Output the [x, y] coordinate of the center of the cell containing the given text.  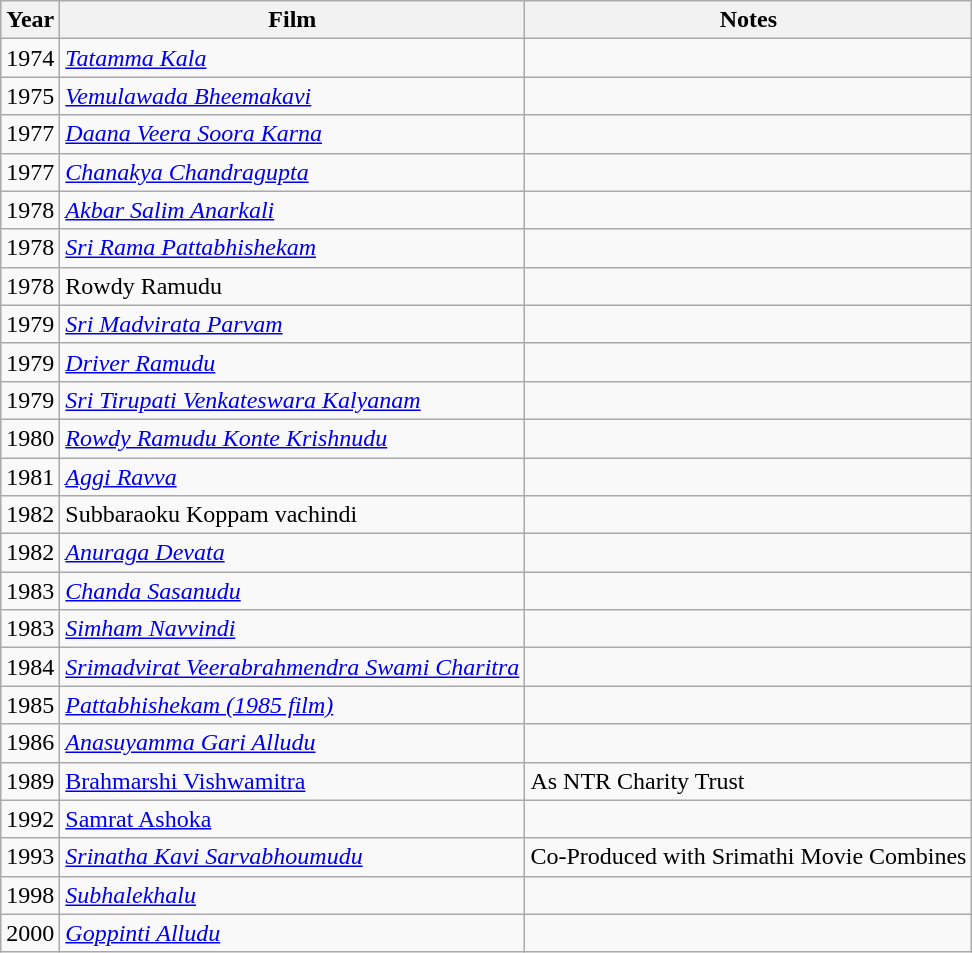
Samrat Ashoka [292, 819]
Subhalekhalu [292, 895]
Co-Produced with Srimathi Movie Combines [748, 857]
2000 [30, 933]
Brahmarshi Vishwamitra [292, 781]
Rowdy Ramudu [292, 286]
1980 [30, 438]
Notes [748, 20]
Pattabhishekam (1985 film) [292, 705]
Vemulawada Bheemakavi [292, 96]
Sri Tirupati Venkateswara Kalyanam [292, 400]
Daana Veera Soora Karna [292, 134]
1992 [30, 819]
Chanda Sasanudu [292, 591]
Akbar Salim Anarkali [292, 210]
1993 [30, 857]
Sri Madvirata Parvam [292, 324]
1975 [30, 96]
Srinatha Kavi Sarvabhoumudu [292, 857]
Anuraga Devata [292, 553]
Film [292, 20]
1984 [30, 667]
1998 [30, 895]
Chanakya Chandragupta [292, 172]
Simham Navvindi [292, 629]
Rowdy Ramudu Konte Krishnudu [292, 438]
Subbaraoku Koppam vachindi [292, 515]
Aggi Ravva [292, 477]
Srimadvirat Veerabrahmendra Swami Charitra [292, 667]
1989 [30, 781]
As NTR Charity Trust [748, 781]
1985 [30, 705]
Driver Ramudu [292, 362]
1986 [30, 743]
1981 [30, 477]
Anasuyamma Gari Alludu [292, 743]
Sri Rama Pattabhishekam [292, 248]
Tatamma Kala [292, 58]
Year [30, 20]
1974 [30, 58]
Goppinti Alludu [292, 933]
